Output the [X, Y] coordinate of the center of the cell containing the given text.  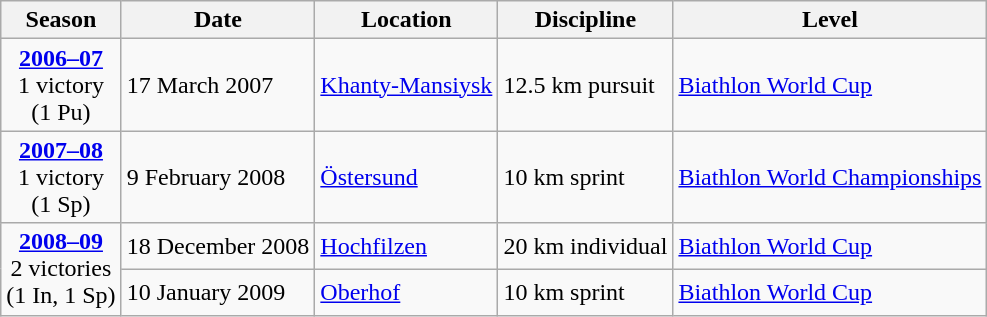
Discipline [586, 20]
17 March 2007 [218, 85]
2006–07 1 victory (1 Pu) [61, 85]
Date [218, 20]
Khanty-Mansiysk [406, 85]
Location [406, 20]
Level [830, 20]
10 January 2009 [218, 292]
Season [61, 20]
Biathlon World Championships [830, 177]
18 December 2008 [218, 246]
12.5 km pursuit [586, 85]
2007–08 1 victory (1 Sp) [61, 177]
9 February 2008 [218, 177]
Östersund [406, 177]
Hochfilzen [406, 246]
20 km individual [586, 246]
Oberhof [406, 292]
2008–09 2 victories (1 In, 1 Sp) [61, 269]
